Locate the cell with the specified text and output its [x, y] center coordinate. 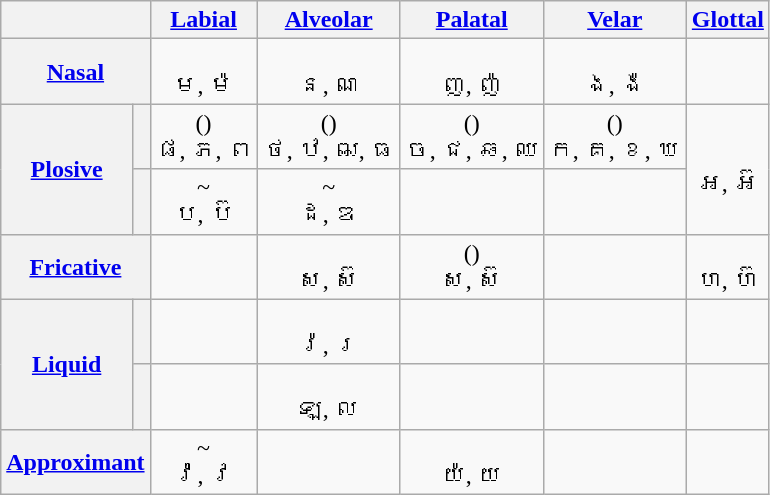
~ វ៉, វ [204, 462]
()ផ​, ភ, ព [204, 136]
អ, អ៊ [728, 169]
Alveolar [328, 20]
Fricative [76, 266]
Plosive [67, 169]
ង, ង៉ [614, 72]
Nasal [76, 72]
Velar [614, 20]
ឡ, ល [328, 396]
()ក, គ, ខ, ឃ [614, 136]
Liquid [67, 364]
Labial [204, 20]
Glottal [728, 20]
Palatal [472, 20]
ហ, ហ៊ [728, 266]
រ៉, រ [328, 332]
~ ដ, ឌ [328, 202]
()ស, ស៊ [472, 266]
ញ, ញ៉ [472, 72]
ម, ម៉ [204, 72]
ស, ស៊ [328, 266]
~ ប, ប៊ [204, 202]
ន, ណ [328, 72]
()ថ, ឋ, ឍ, ធ [328, 136]
()ច, ជ, ឆ, ឈ [472, 136]
Approximant [76, 462]
យ៉, យ [472, 462]
